Return the (x, y) coordinate for the center point of the cell that contains the specified text.  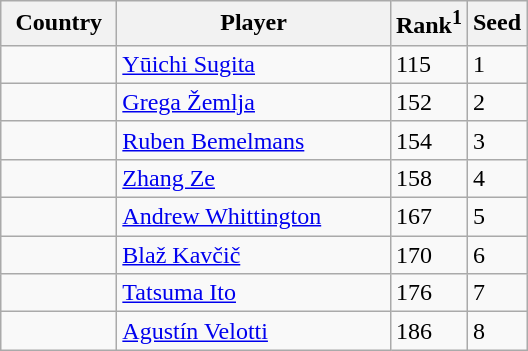
Country (59, 24)
Player (254, 24)
4 (496, 178)
186 (428, 331)
6 (496, 255)
115 (428, 64)
Yūichi Sugita (254, 64)
2 (496, 102)
167 (428, 217)
Rank1 (428, 24)
Andrew Whittington (254, 217)
Ruben Bemelmans (254, 140)
Tatsuma Ito (254, 293)
5 (496, 217)
8 (496, 331)
1 (496, 64)
Blaž Kavčič (254, 255)
3 (496, 140)
158 (428, 178)
7 (496, 293)
154 (428, 140)
152 (428, 102)
176 (428, 293)
Seed (496, 24)
Zhang Ze (254, 178)
Grega Žemlja (254, 102)
Agustín Velotti (254, 331)
170 (428, 255)
